Extract the (X, Y) coordinate from the center of the cell holding the provided text.  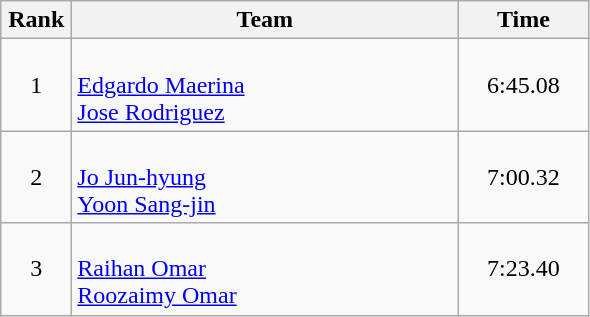
Time (524, 20)
3 (36, 269)
7:00.32 (524, 177)
Rank (36, 20)
6:45.08 (524, 85)
Edgardo MaerinaJose Rodriguez (265, 85)
1 (36, 85)
7:23.40 (524, 269)
Jo Jun-hyungYoon Sang-jin (265, 177)
2 (36, 177)
Raihan OmarRoozaimy Omar (265, 269)
Team (265, 20)
